Extract the (X, Y) coordinate from the center of the cell holding the provided text.  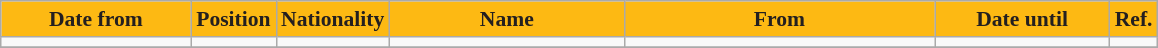
Ref. (1134, 19)
From (779, 19)
Date from (96, 19)
Nationality (332, 19)
Date until (1022, 19)
Name (506, 19)
Position (234, 19)
